Output the [x, y] coordinate of the center of the cell containing the given text.  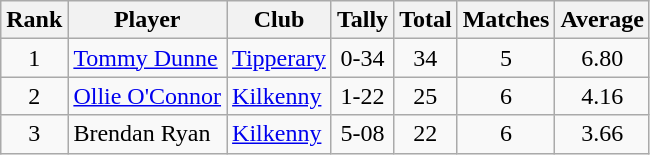
25 [426, 96]
5 [506, 58]
Rank [34, 20]
Club [280, 20]
Total [426, 20]
1-22 [362, 96]
2 [34, 96]
4.16 [602, 96]
Ollie O'Connor [148, 96]
0-34 [362, 58]
3.66 [602, 134]
Average [602, 20]
Tipperary [280, 58]
Brendan Ryan [148, 134]
5-08 [362, 134]
6.80 [602, 58]
Tally [362, 20]
Tommy Dunne [148, 58]
22 [426, 134]
34 [426, 58]
1 [34, 58]
Player [148, 20]
3 [34, 134]
Matches [506, 20]
